Pinpoint the cell where the given text exists, returning its (X, Y) midpoint coordinate. 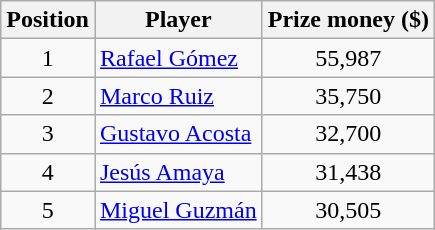
35,750 (348, 96)
32,700 (348, 134)
1 (48, 58)
Jesús Amaya (178, 172)
Gustavo Acosta (178, 134)
4 (48, 172)
30,505 (348, 210)
Rafael Gómez (178, 58)
5 (48, 210)
Player (178, 20)
Prize money ($) (348, 20)
Position (48, 20)
55,987 (348, 58)
Marco Ruiz (178, 96)
31,438 (348, 172)
Miguel Guzmán (178, 210)
3 (48, 134)
2 (48, 96)
